Detect which cell encompasses the target text, then output its (x, y) center coordinate. 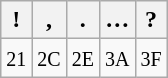
2C (49, 58)
? (151, 20)
3F (151, 58)
. (82, 20)
21 (16, 58)
… (117, 20)
, (49, 20)
3A (117, 58)
2E (82, 58)
! (16, 20)
